Locate the cell with the specified text and output its [x, y] center coordinate. 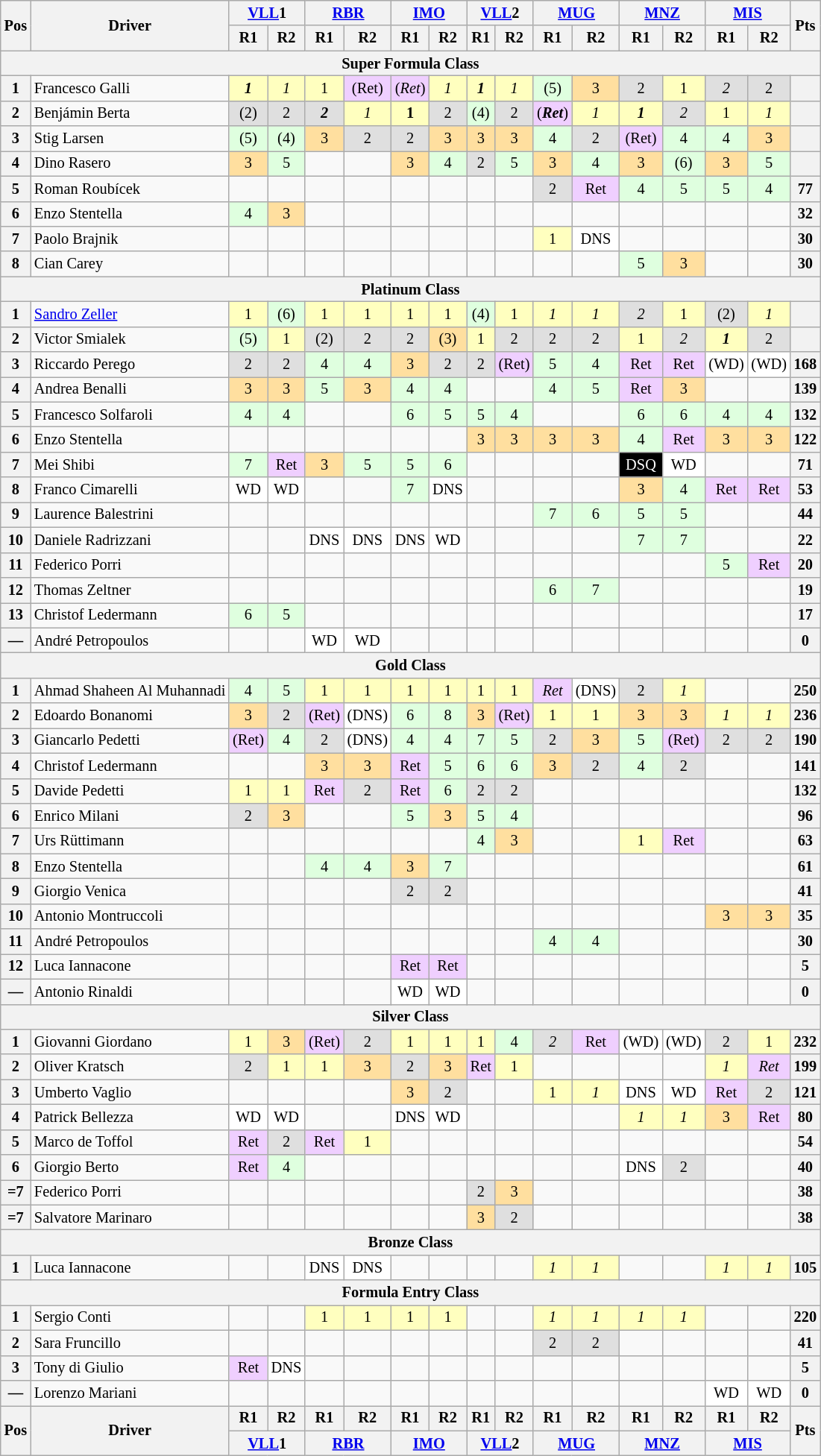
Sergio Conti [130, 1317]
Daniele Radrizzani [130, 540]
Antonio Montruccoli [130, 916]
Formula Entry Class [410, 1293]
Paolo Brajnik [130, 239]
Giancarlo Pedetti [130, 740]
Giovanni Giordano [130, 1041]
Silver Class [410, 1017]
Thomas Zeltner [130, 590]
232 [805, 1041]
Giorgio Berto [130, 1167]
Lorenzo Mariani [130, 1393]
139 [805, 389]
63 [805, 841]
32 [805, 214]
220 [805, 1317]
121 [805, 1092]
Dino Rasero [130, 163]
122 [805, 439]
Francesco Solfaroli [130, 415]
80 [805, 1117]
Sara Fruncillo [130, 1343]
96 [805, 816]
DSQ [641, 464]
Edoardo Bonanomi [130, 716]
22 [805, 540]
71 [805, 464]
199 [805, 1067]
105 [805, 1267]
Antonio Rinaldi [130, 992]
Roman Roubícek [130, 189]
Riccardo Perego [130, 365]
53 [805, 490]
Bronze Class [410, 1243]
Oliver Kratsch [130, 1067]
190 [805, 740]
Benjámin Berta [130, 113]
54 [805, 1142]
61 [805, 866]
236 [805, 716]
Marco de Toffol [130, 1142]
Urs Rüttimann [130, 841]
Ahmad Shaheen Al Muhannadi [130, 690]
Super Formula Class [410, 63]
44 [805, 514]
Francesco Galli [130, 88]
Salvatore Marinaro [130, 1217]
40 [805, 1167]
Davide Pedetti [130, 791]
Laurence Balestrini [130, 514]
Enrico Milani [130, 816]
Andrea Benalli [130, 389]
(3) [447, 339]
Mei Shibi [130, 464]
Sandro Zeller [130, 314]
250 [805, 690]
20 [805, 565]
17 [805, 615]
13 [16, 615]
Giorgio Venica [130, 891]
Platinum Class [410, 289]
Umberto Vaglio [130, 1092]
Cian Carey [130, 264]
Victor Smialek [130, 339]
Stig Larsen [130, 139]
Patrick Bellezza [130, 1117]
35 [805, 916]
Gold Class [410, 665]
141 [805, 766]
168 [805, 365]
77 [805, 189]
Tony di Giulio [130, 1368]
Franco Cimarelli [130, 490]
19 [805, 590]
